From the cell containing the given text, extract its center point as [x, y] coordinate. 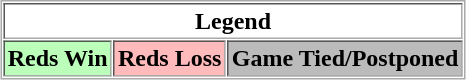
Game Tied/Postponed [344, 58]
Legend [233, 21]
Reds Win [58, 58]
Reds Loss [169, 58]
